Find where the given text appears and provide that cell's center as [X, Y] coordinate. 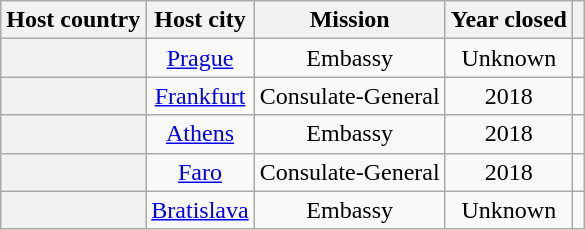
Prague [200, 58]
Host country [74, 20]
Year closed [508, 20]
Bratislava [200, 210]
Host city [200, 20]
Frankfurt [200, 96]
Mission [350, 20]
Athens [200, 134]
Faro [200, 172]
